Extract the (X, Y) coordinate from the center of the cell holding the provided text.  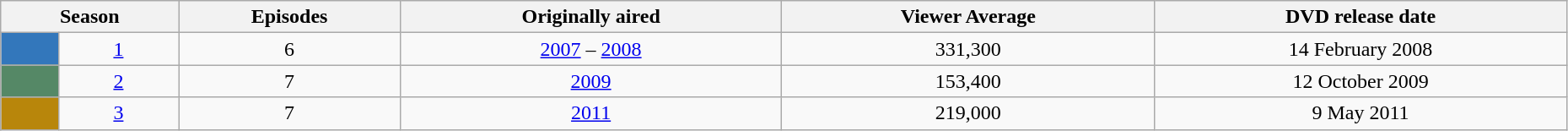
219,000 (968, 113)
Originally aired (590, 17)
Episodes (290, 17)
2009 (590, 81)
DVD release date (1361, 17)
331,300 (968, 49)
Season (89, 17)
1 (118, 49)
14 February 2008 (1361, 49)
2 (118, 81)
9 May 2011 (1361, 113)
6 (290, 49)
12 October 2009 (1361, 81)
2011 (590, 113)
Viewer Average (968, 17)
3 (118, 113)
153,400 (968, 81)
2007 – 2008 (590, 49)
